Scan for the cell matching the given text and deliver its (X, Y) coordinate at center. 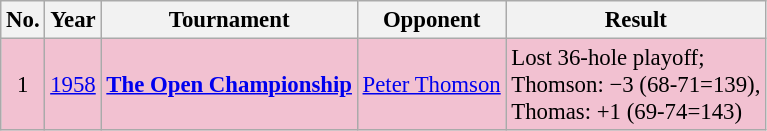
No. (23, 20)
1958 (73, 85)
Lost 36-hole playoff;Thomson: −3 (68-71=139),Thomas: +1 (69-74=143) (636, 85)
Year (73, 20)
1 (23, 85)
Tournament (229, 20)
The Open Championship (229, 85)
Result (636, 20)
Peter Thomson (432, 85)
Opponent (432, 20)
